Detect which cell encompasses the target text, then output its [X, Y] center coordinate. 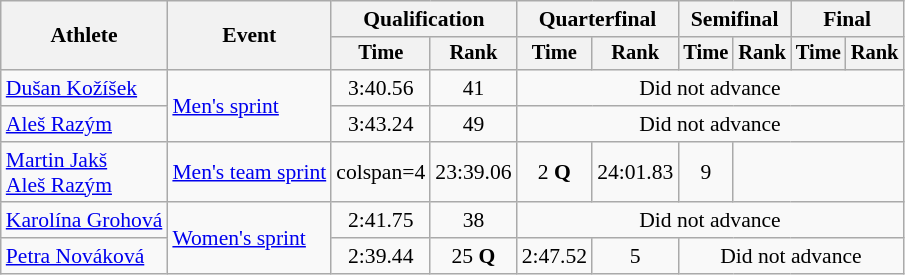
colspan=4 [380, 172]
Men's sprint [249, 106]
Petra Nováková [84, 256]
25 Q [473, 256]
24:01.83 [635, 172]
Dušan Kožíšek [84, 88]
Semifinal [734, 19]
Qualification [424, 19]
49 [473, 124]
3:43.24 [380, 124]
3:40.56 [380, 88]
2:39.44 [380, 256]
41 [473, 88]
Aleš Razým [84, 124]
2:41.75 [380, 221]
Women's sprint [249, 238]
9 [706, 172]
Men's team sprint [249, 172]
2:47.52 [554, 256]
Martin JakšAleš Razým [84, 172]
5 [635, 256]
2 Q [554, 172]
23:39.06 [473, 172]
Event [249, 36]
Athlete [84, 36]
38 [473, 221]
Karolína Grohová [84, 221]
Final [847, 19]
Quarterfinal [598, 19]
